Provide the [x, y] coordinate of the cell's center where the given text is located.  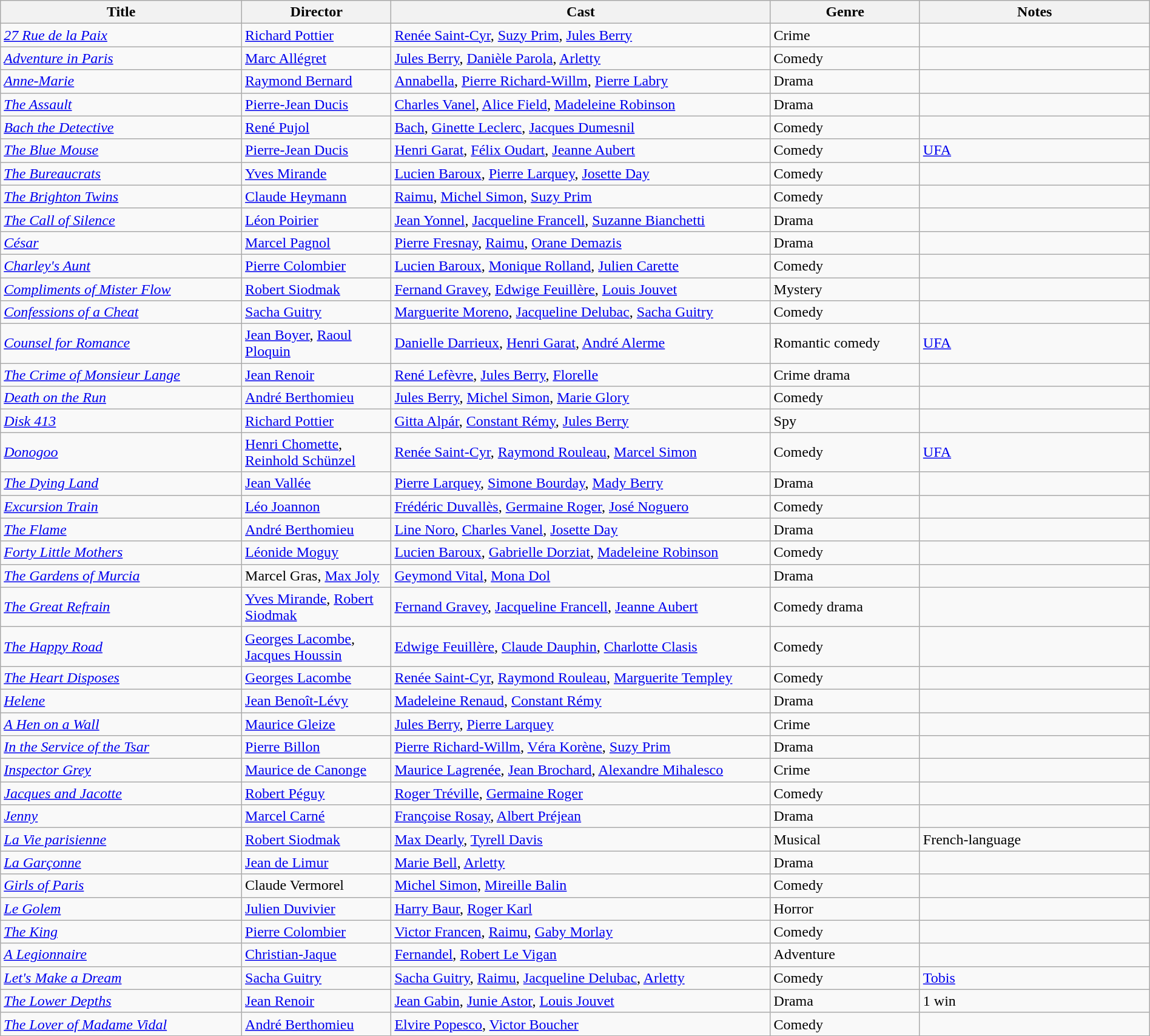
Jean de Limur [317, 863]
Georges Lacombe, Jacques Houssin [317, 647]
Jacques and Jacotte [121, 793]
Romantic comedy [845, 343]
César [121, 243]
Adventure [845, 955]
The Happy Road [121, 647]
A Legionnaire [121, 955]
Director [317, 12]
The Dying Land [121, 483]
Jules Berry, Pierre Larquey [581, 724]
Danielle Darrieux, Henri Garat, André Alerme [581, 343]
Sacha Guitry, Raimu, Jacqueline Delubac, Arletty [581, 978]
Robert Péguy [317, 793]
Genre [845, 12]
Mystery [845, 289]
Title [121, 12]
Françoise Rosay, Albert Préjean [581, 816]
Lucien Baroux, Monique Rolland, Julien Carette [581, 266]
Geymond Vital, Mona Dol [581, 576]
Forty Little Mothers [121, 553]
Bach, Ginette Leclerc, Jacques Dumesnil [581, 127]
Maurice Lagrenée, Jean Brochard, Alexandre Mihalesco [581, 770]
Pierre Billon [317, 747]
Marcel Pagnol [317, 243]
Marcel Gras, Max Joly [317, 576]
Yves Mirande, Robert Siodmak [317, 607]
Jean Boyer, Raoul Ploquin [317, 343]
The Crime of Monsieur Lange [121, 375]
Compliments of Mister Flow [121, 289]
Elvire Popesco, Victor Boucher [581, 1024]
Christian-Jaque [317, 955]
Renée Saint-Cyr, Raymond Rouleau, Marcel Simon [581, 452]
La Vie parisienne [121, 839]
1 win [1035, 1001]
In the Service of the Tsar [121, 747]
Henri Chomette, Reinhold Schünzel [317, 452]
Lucien Baroux, Pierre Larquey, Josette Day [581, 173]
Jules Berry, Michel Simon, Marie Glory [581, 398]
Confessions of a Cheat [121, 312]
Victor Francen, Raimu, Gaby Morlay [581, 932]
Lucien Baroux, Gabrielle Dorziat, Madeleine Robinson [581, 553]
Roger Tréville, Germaine Roger [581, 793]
Raimu, Michel Simon, Suzy Prim [581, 197]
The Bureaucrats [121, 173]
French-language [1035, 839]
Pierre Richard-Willm, Véra Korène, Suzy Prim [581, 747]
René Pujol [317, 127]
Jenny [121, 816]
Julien Duvivier [317, 909]
Tobis [1035, 978]
Jean Gabin, Junie Astor, Louis Jouvet [581, 1001]
The Call of Silence [121, 220]
Girls of Paris [121, 886]
The Great Refrain [121, 607]
Léon Poirier [317, 220]
The Flame [121, 530]
Yves Mirande [317, 173]
Death on the Run [121, 398]
Maurice de Canonge [317, 770]
Fernandel, Robert Le Vigan [581, 955]
Charley's Aunt [121, 266]
Spy [845, 421]
Jean Benoît-Lévy [317, 701]
Fernand Gravey, Jacqueline Francell, Jeanne Aubert [581, 607]
Renée Saint-Cyr, Suzy Prim, Jules Berry [581, 35]
René Lefèvre, Jules Berry, Florelle [581, 375]
Léonide Moguy [317, 553]
Raymond Bernard [317, 81]
La Garçonne [121, 863]
Marie Bell, Arletty [581, 863]
Renée Saint-Cyr, Raymond Rouleau, Marguerite Templey [581, 678]
Disk 413 [121, 421]
The Brighton Twins [121, 197]
Pierre Fresnay, Raimu, Orane Demazis [581, 243]
The Blue Mouse [121, 150]
Max Dearly, Tyrell Davis [581, 839]
The King [121, 932]
Horror [845, 909]
Charles Vanel, Alice Field, Madeleine Robinson [581, 104]
Comedy drama [845, 607]
Jules Berry, Danièle Parola, Arletty [581, 58]
Claude Heymann [317, 197]
Counsel for Romance [121, 343]
The Heart Disposes [121, 678]
Gitta Alpár, Constant Rémy, Jules Berry [581, 421]
The Gardens of Murcia [121, 576]
Le Golem [121, 909]
Excursion Train [121, 506]
Inspector Grey [121, 770]
The Assault [121, 104]
Musical [845, 839]
Notes [1035, 12]
Pierre Larquey, Simone Bourday, Mady Berry [581, 483]
Anne-Marie [121, 81]
Marguerite Moreno, Jacqueline Delubac, Sacha Guitry [581, 312]
A Hen on a Wall [121, 724]
Bach the Detective [121, 127]
Crime drama [845, 375]
Harry Baur, Roger Karl [581, 909]
Henri Garat, Félix Oudart, Jeanne Aubert [581, 150]
Madeleine Renaud, Constant Rémy [581, 701]
Let's Make a Dream [121, 978]
Line Noro, Charles Vanel, Josette Day [581, 530]
Fernand Gravey, Edwige Feuillère, Louis Jouvet [581, 289]
Jean Yonnel, Jacqueline Francell, Suzanne Bianchetti [581, 220]
Donogoo [121, 452]
Helene [121, 701]
Marc Allégret [317, 58]
Frédéric Duvallès, Germaine Roger, José Noguero [581, 506]
Georges Lacombe [317, 678]
Edwige Feuillère, Claude Dauphin, Charlotte Clasis [581, 647]
Marcel Carné [317, 816]
Maurice Gleize [317, 724]
Michel Simon, Mireille Balin [581, 886]
Claude Vermorel [317, 886]
Cast [581, 12]
Léo Joannon [317, 506]
Jean Vallée [317, 483]
27 Rue de la Paix [121, 35]
Annabella, Pierre Richard-Willm, Pierre Labry [581, 81]
Adventure in Paris [121, 58]
The Lover of Madame Vidal [121, 1024]
The Lower Depths [121, 1001]
